Extract the (x, y) coordinate from the center of the cell holding the provided text.  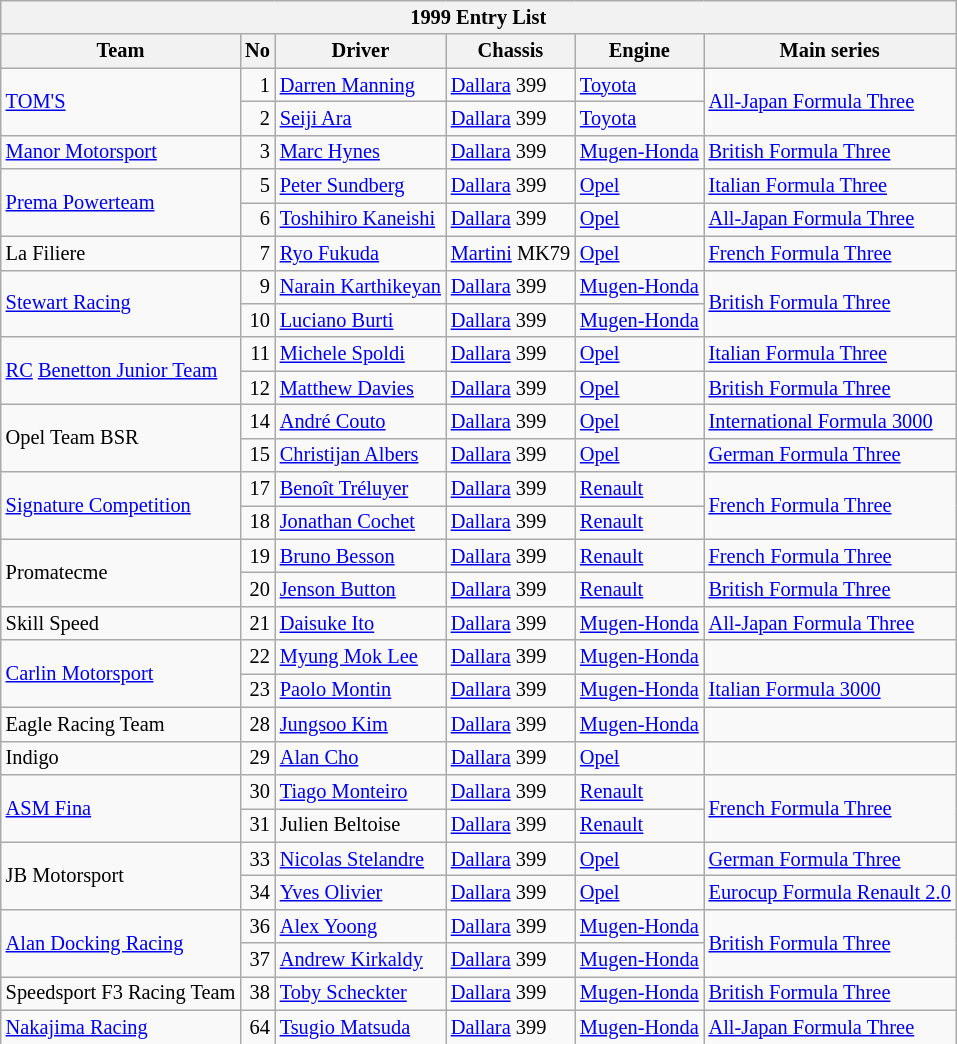
RC Benetton Junior Team (120, 370)
Manor Motorsport (120, 152)
Jenson Button (360, 589)
28 (258, 724)
Tiago Monteiro (360, 791)
34 (258, 892)
Jonathan Cochet (360, 522)
Toshihiro Kaneishi (360, 219)
7 (258, 253)
12 (258, 388)
31 (258, 825)
La Filiere (120, 253)
18 (258, 522)
Signature Competition (120, 506)
Italian Formula 3000 (830, 690)
Stewart Racing (120, 304)
Alan Docking Racing (120, 942)
Ryo Fukuda (360, 253)
Benoît Tréluyer (360, 489)
Martini MK79 (510, 253)
36 (258, 926)
Julien Beltoise (360, 825)
30 (258, 791)
Nicolas Stelandre (360, 859)
17 (258, 489)
André Couto (360, 421)
38 (258, 993)
Daisuke Ito (360, 623)
Skill Speed (120, 623)
15 (258, 455)
Seiji Ara (360, 118)
No (258, 51)
22 (258, 657)
9 (258, 287)
11 (258, 354)
TOM'S (120, 102)
Christijan Albers (360, 455)
Luciano Burti (360, 320)
10 (258, 320)
Team (120, 51)
Andrew Kirkaldy (360, 960)
Alan Cho (360, 758)
21 (258, 623)
Toby Scheckter (360, 993)
Main series (830, 51)
6 (258, 219)
Driver (360, 51)
Chassis (510, 51)
Peter Sundberg (360, 186)
Narain Karthikeyan (360, 287)
Prema Powerteam (120, 202)
19 (258, 556)
1999 Entry List (478, 17)
Michele Spoldi (360, 354)
Yves Olivier (360, 892)
5 (258, 186)
Carlin Motorsport (120, 674)
64 (258, 1027)
Indigo (120, 758)
14 (258, 421)
Speedsport F3 Racing Team (120, 993)
3 (258, 152)
33 (258, 859)
Eurocup Formula Renault 2.0 (830, 892)
ASM Fina (120, 808)
1 (258, 85)
23 (258, 690)
Eagle Racing Team (120, 724)
20 (258, 589)
29 (258, 758)
Matthew Davies (360, 388)
Darren Manning (360, 85)
International Formula 3000 (830, 421)
Tsugio Matsuda (360, 1027)
Engine (640, 51)
2 (258, 118)
Opel Team BSR (120, 438)
JB Motorsport (120, 876)
Myung Mok Lee (360, 657)
Promatecme (120, 572)
Jungsoo Kim (360, 724)
Paolo Montin (360, 690)
Nakajima Racing (120, 1027)
Bruno Besson (360, 556)
37 (258, 960)
Marc Hynes (360, 152)
Alex Yoong (360, 926)
